Pinpoint the cell where the given text exists, returning its [X, Y] midpoint coordinate. 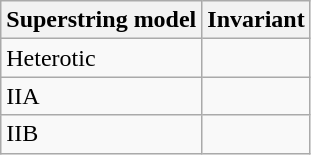
IIA [102, 96]
Superstring model [102, 20]
IIB [102, 134]
Invariant [256, 20]
Heterotic [102, 58]
